Extract the (x, y) coordinate from the center of the cell holding the provided text.  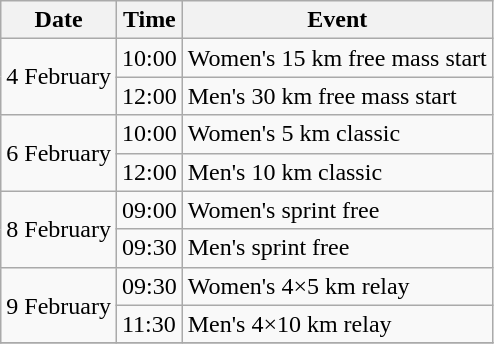
8 February (59, 229)
09:00 (149, 210)
Men's 4×10 km relay (337, 324)
9 February (59, 305)
Event (337, 20)
6 February (59, 153)
11:30 (149, 324)
Women's 4×5 km relay (337, 286)
4 February (59, 77)
Women's sprint free (337, 210)
Women's 5 km classic (337, 134)
Time (149, 20)
Women's 15 km free mass start (337, 58)
Men's 30 km free mass start (337, 96)
Men's sprint free (337, 248)
Men's 10 km classic (337, 172)
Date (59, 20)
